For the text-containing cell, return its midpoint in [x, y] coordinate format. 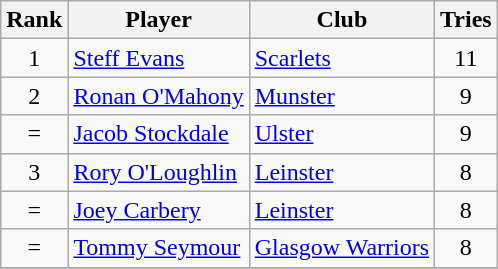
Player [158, 20]
2 [34, 96]
Joey Carbery [158, 210]
Glasgow Warriors [342, 248]
Scarlets [342, 58]
Ronan O'Mahony [158, 96]
Rank [34, 20]
Steff Evans [158, 58]
11 [466, 58]
1 [34, 58]
Tries [466, 20]
Club [342, 20]
Rory O'Loughlin [158, 172]
Munster [342, 96]
Tommy Seymour [158, 248]
Ulster [342, 134]
Jacob Stockdale [158, 134]
3 [34, 172]
